Determine the [X, Y] coordinate at the center of the cell enclosing the given text.  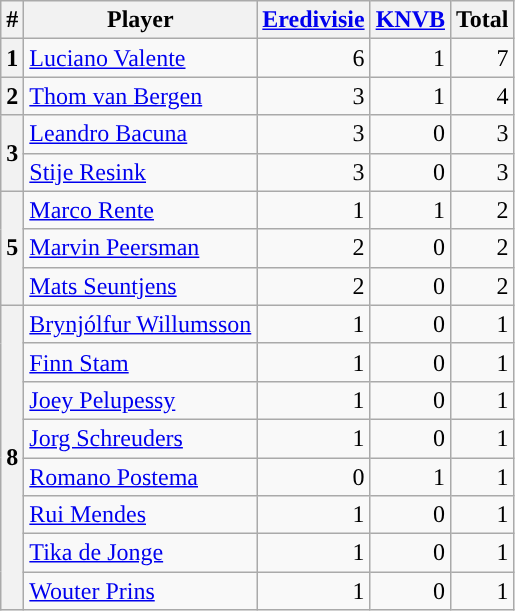
Marvin Peersman [140, 248]
Joey Pelupessy [140, 400]
Total [483, 20]
Luciano Valente [140, 58]
Thom van Bergen [140, 96]
Wouter Prins [140, 591]
7 [483, 58]
Rui Mendes [140, 515]
4 [483, 96]
Mats Seuntjens [140, 286]
KNVB [410, 20]
Finn Stam [140, 362]
Brynjólfur Willumsson [140, 324]
Stije Resink [140, 172]
8 [12, 457]
Player [140, 20]
Tika de Jonge [140, 553]
# [12, 20]
Eredivisie [314, 20]
Leandro Bacuna [140, 134]
Jorg Schreuders [140, 438]
5 [12, 248]
6 [314, 58]
Marco Rente [140, 210]
Romano Postema [140, 477]
